Output the [x, y] coordinate of the center of the cell containing the given text.  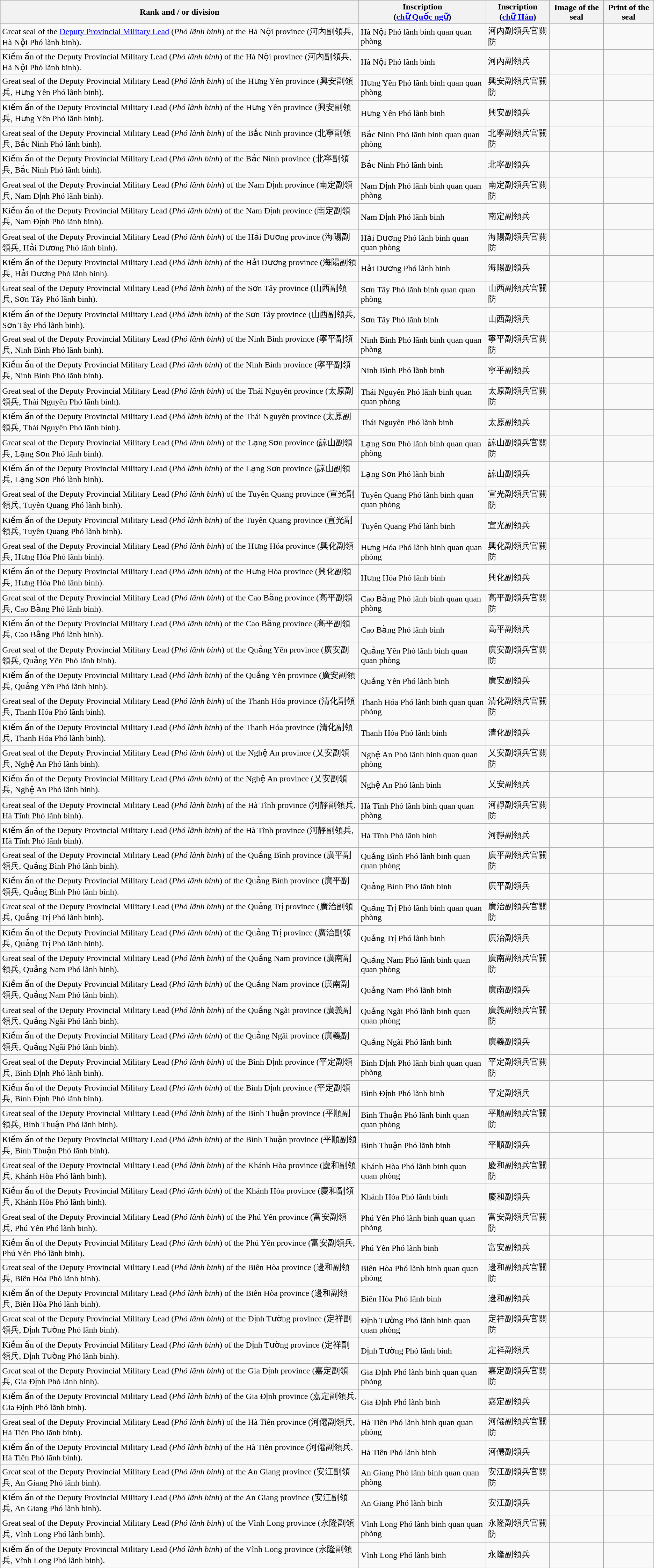
寧平副領兵官關防 [518, 345]
Quảng Trị Phó lãnh binh [422, 938]
廣治副領兵官關防 [518, 912]
嘉定副領兵官關防 [518, 1377]
Nghệ An Phó lãnh binh [422, 785]
Thái Nguyên Phó lãnh binh [422, 422]
Bình Thuận Phó lãnh binh [422, 1145]
宣光副領兵官關防 [518, 500]
Rank and / or division [180, 12]
Hà Nội Phó lãnh binh [422, 61]
太原副領兵官關防 [518, 396]
海陽副領兵官關防 [518, 242]
Great seal of the Deputy Provincial Military Lead (Phó lãnh binh) of the Tuyên Quang province (宣光副領兵, Tuyên Quang Phó lãnh binh). [180, 500]
安江副領兵 [518, 1503]
興安副領兵 [518, 113]
Kiềm ấn of the Deputy Provincial Military Lead (Phó lãnh binh) of the Quảng Bình province (廣平副領兵, Quảng Bình Phó lãnh binh). [180, 887]
Kiềm ấn of the Deputy Provincial Military Lead (Phó lãnh binh) of the Ninh Bình province (寧平副領兵, Ninh Bình Phó lãnh binh). [180, 371]
Kiềm ấn of the Deputy Provincial Military Lead (Phó lãnh binh) of the Nam Định province (南定副領兵, Nam Định Phó lãnh binh). [180, 217]
河內副領兵 [518, 61]
Kiềm ấn of the Deputy Provincial Military Lead (Phó lãnh binh) of the Hưng Yên province (興安副領兵, Hưng Yên Phó lãnh binh). [180, 113]
Great seal of the Deputy Provincial Military Lead (Phó lãnh binh) of the Bình Định province (平定副領兵, Bình Định Phó lãnh binh). [180, 1067]
Kiềm ấn of the Deputy Provincial Military Lead (Phó lãnh binh) of the Quảng Trị province (廣治副領兵, Quảng Trị Phó lãnh binh). [180, 938]
Tuyên Quang Phó lãnh binh quan quan phòng [422, 500]
廣平副領兵官關防 [518, 861]
Kiềm ấn of the Deputy Provincial Military Lead (Phó lãnh binh) of the Thái Nguyên province (太原副領兵, Thái Nguyên Phó lãnh binh). [180, 422]
Great seal of the Deputy Provincial Military Lead (Phó lãnh binh) of the Hà Tĩnh province (河靜副領兵, Hà Tĩnh Phó lãnh binh). [180, 810]
Vĩnh Long Phó lãnh binh [422, 1555]
Image of the seal [576, 12]
Great seal of the Deputy Provincial Military Lead (Phó lãnh binh) of the Nghệ An province (乂安副領兵, Nghệ An Phó lãnh binh). [180, 759]
寧平副領兵 [518, 371]
河僊副領兵官關防 [518, 1427]
Sơn Tây Phó lãnh binh quan quan phòng [422, 294]
Kiềm ấn of the Deputy Provincial Military Lead (Phó lãnh binh) of the Khánh Hòa province (慶和副領兵, Khánh Hòa Phó lãnh binh). [180, 1197]
Quảng Trị Phó lãnh binh quan quan phòng [422, 912]
Kiềm ấn of the Deputy Provincial Military Lead (Phó lãnh binh) of the Quảng Nam province (廣南副領兵, Quảng Nam Phó lãnh binh). [180, 990]
Great seal of the Deputy Provincial Military Lead (Phó lãnh binh) of the Quảng Bình province (廣平副領兵, Quảng Bình Phó lãnh binh). [180, 861]
平定副領兵官關防 [518, 1067]
Gia Định Phó lãnh binh quan quan phòng [422, 1377]
Great seal of the Deputy Provincial Military Lead (Phó lãnh binh) of the Thanh Hóa province (清化副領兵, Thanh Hóa Phó lãnh binh). [180, 707]
Kiềm ấn of the Deputy Provincial Military Lead (Phó lãnh binh) of the Hà Nội province (河內副領兵, Hà Nội Phó lãnh binh). [180, 61]
Hưng Yên Phó lãnh binh quan quan phòng [422, 87]
Khánh Hòa Phó lãnh binh quan quan phòng [422, 1171]
Định Tường Phó lãnh binh quan quan phòng [422, 1325]
Great seal of the Deputy Provincial Military Lead (Phó lãnh binh) of the Quảng Trị province (廣治副領兵, Quảng Trị Phó lãnh binh). [180, 912]
Quảng Ngãi Phó lãnh binh [422, 1042]
廣平副領兵 [518, 887]
Hải Dương Phó lãnh binh [422, 268]
Ninh Bình Phó lãnh binh [422, 371]
Kiềm ấn of the Deputy Provincial Military Lead (Phó lãnh binh) of the Biên Hòa province (邊和副領兵, Biên Hòa Phó lãnh binh). [180, 1299]
Ninh Bình Phó lãnh binh quan quan phòng [422, 345]
Kiềm ấn of the Deputy Provincial Military Lead (Phó lãnh binh) of the Gia Định province (嘉定副領兵, Gia Định Phó lãnh binh). [180, 1402]
Great seal of the Deputy Provincial Military Lead (Phó lãnh binh) of the Biên Hòa province (邊和副領兵, Biên Hòa Phó lãnh binh). [180, 1273]
Hà Tĩnh Phó lãnh binh [422, 836]
河僊副領兵 [518, 1452]
Kiềm ấn of the Deputy Provincial Military Lead (Phó lãnh binh) of the Bình Thuận province (平順副領兵, Bình Thuận Phó lãnh binh). [180, 1145]
Great seal of the Deputy Provincial Military Lead (Phó lãnh binh) of the Ninh Bình province (寧平副領兵, Ninh Bình Phó lãnh binh). [180, 345]
山西副領兵 [518, 319]
Great seal of the Deputy Provincial Military Lead (Phó lãnh binh) of the Hưng Yên province (興安副領兵, Hưng Yên Phó lãnh binh). [180, 87]
Cao Bằng Phó lãnh binh quan quan phòng [422, 604]
Hải Dương Phó lãnh binh quan quan phòng [422, 242]
北寧副領兵 [518, 165]
廣南副領兵 [518, 990]
Quảng Yên Phó lãnh binh [422, 681]
Kiềm ấn of the Deputy Provincial Military Lead (Phó lãnh binh) of the Hà Tiên province (河僊副領兵, Hà Tiên Phó lãnh binh). [180, 1452]
Sơn Tây Phó lãnh binh [422, 319]
Kiềm ấn of the Deputy Provincial Military Lead (Phó lãnh binh) of the Cao Bằng province (高平副領兵, Cao Bằng Phó lãnh binh). [180, 629]
富安副領兵 [518, 1248]
Hưng Yên Phó lãnh binh [422, 113]
Great seal of the Deputy Provincial Military Lead (Phó lãnh binh) of the Bắc Ninh province (北寧副領兵, Bắc Ninh Phó lãnh binh). [180, 139]
Lạng Sơn Phó lãnh binh quan quan phòng [422, 448]
Kiềm ấn of the Deputy Provincial Military Lead (Phó lãnh binh) of the Quảng Ngãi province (廣義副領兵, Quảng Ngãi Phó lãnh binh). [180, 1042]
Great seal of the Deputy Provincial Military Lead (Phó lãnh binh) of the Hải Dương province (海陽副領兵, Hải Dương Phó lãnh binh). [180, 242]
高平副領兵官關防 [518, 604]
Hà Tiên Phó lãnh binh [422, 1452]
Bắc Ninh Phó lãnh binh [422, 165]
平定副領兵 [518, 1093]
Quảng Bình Phó lãnh binh quan quan phòng [422, 861]
宣光副領兵 [518, 526]
Quảng Ngãi Phó lãnh binh quan quan phòng [422, 1016]
Bình Định Phó lãnh binh [422, 1093]
南定副領兵官關防 [518, 191]
Nghệ An Phó lãnh binh quan quan phòng [422, 759]
Great seal of the Deputy Provincial Military Lead (Phó lãnh binh) of the Hưng Hóa province (興化副領兵, Hưng Hóa Phó lãnh binh). [180, 552]
Great seal of the Deputy Provincial Military Lead (Phó lãnh binh) of the Phú Yên province (富安副領兵, Phú Yên Phó lãnh binh). [180, 1223]
太原副領兵 [518, 422]
慶和副領兵官關防 [518, 1171]
乂安副領兵官關防 [518, 759]
安江副領兵官關防 [518, 1477]
富安副領兵官關防 [518, 1223]
Bình Thuận Phó lãnh binh quan quan phòng [422, 1119]
廣治副領兵 [518, 938]
Kiềm ấn of the Deputy Provincial Military Lead (Phó lãnh binh) of the An Giang province (安江副領兵, An Giang Phó lãnh binh). [180, 1503]
Great seal of the Deputy Provincial Military Lead (Phó lãnh binh) of the Khánh Hòa province (慶和副領兵, Khánh Hòa Phó lãnh binh). [180, 1171]
廣南副領兵官關防 [518, 964]
Khánh Hòa Phó lãnh binh [422, 1197]
永隆副領兵 [518, 1555]
Great seal of the Deputy Provincial Military Lead (Phó lãnh binh) of the Quảng Nam province (廣南副領兵, Quảng Nam Phó lãnh binh). [180, 964]
Great seal of the Deputy Provincial Military Lead (Phó lãnh binh) of the Lạng Sơn province (諒山副領兵, Lạng Sơn Phó lãnh binh). [180, 448]
廣義副領兵官關防 [518, 1016]
Định Tường Phó lãnh binh [422, 1351]
Thanh Hóa Phó lãnh binh [422, 733]
Great seal of the Deputy Provincial Military Lead (Phó lãnh binh) of the Quảng Yên province (廣安副領兵, Quảng Yên Phó lãnh binh). [180, 655]
興化副領兵 [518, 578]
Kiềm ấn of the Deputy Provincial Military Lead (Phó lãnh binh) of the Bắc Ninh province (北寧副領兵, Bắc Ninh Phó lãnh binh). [180, 165]
Great seal of the Deputy Provincial Military Lead (Phó lãnh binh) of the Gia Định province (嘉定副領兵, Gia Định Phó lãnh binh). [180, 1377]
河內副領兵官關防 [518, 36]
諒山副領兵 [518, 474]
平順副領兵 [518, 1145]
Kiềm ấn of the Deputy Provincial Military Lead (Phó lãnh binh) of the Sơn Tây province (山西副領兵, Sơn Tây Phó lãnh binh). [180, 319]
Biên Hòa Phó lãnh binh quan quan phòng [422, 1273]
Kiềm ấn of the Deputy Provincial Military Lead (Phó lãnh binh) of the Hà Tĩnh province (河靜副領兵, Hà Tĩnh Phó lãnh binh). [180, 836]
嘉定副領兵 [518, 1402]
邊和副領兵官關防 [518, 1273]
Biên Hòa Phó lãnh binh [422, 1299]
定祥副領兵 [518, 1351]
Inscription(chữ Hán) [518, 12]
Phú Yên Phó lãnh binh [422, 1248]
Great seal of the Deputy Provincial Military Lead (Phó lãnh binh) of the An Giang province (安江副領兵, An Giang Phó lãnh binh). [180, 1477]
Great seal of the Deputy Provincial Military Lead (Phó lãnh binh) of the Thái Nguyên province (太原副領兵, Thái Nguyên Phó lãnh binh). [180, 396]
An Giang Phó lãnh binh quan quan phòng [422, 1477]
Great seal of the Deputy Provincial Military Lead (Phó lãnh binh) of the Quảng Ngãi province (廣義副領兵, Quảng Ngãi Phó lãnh binh). [180, 1016]
永隆副領兵官關防 [518, 1529]
Kiềm ấn of the Deputy Provincial Military Lead (Phó lãnh binh) of the Phú Yên province (富安副領兵, Phú Yên Phó lãnh binh). [180, 1248]
Nam Định Phó lãnh binh quan quan phòng [422, 191]
Print of the seal [628, 12]
Hà Nội Phó lãnh binh quan quan phòng [422, 36]
Kiềm ấn of the Deputy Provincial Military Lead (Phó lãnh binh) of the Lạng Sơn province (諒山副領兵, Lạng Sơn Phó lãnh binh). [180, 474]
Great seal of the Deputy Provincial Military Lead (Phó lãnh binh) of the Sơn Tây province (山西副領兵, Sơn Tây Phó lãnh binh). [180, 294]
Kiềm ấn of the Deputy Provincial Military Lead (Phó lãnh binh) of the Hải Dương province (海陽副領兵, Hải Dương Phó lãnh binh). [180, 268]
Nam Định Phó lãnh binh [422, 217]
河靜副領兵官關防 [518, 810]
Great seal of the Deputy Provincial Military Lead (Phó lãnh binh) of the Vĩnh Long province (永隆副領兵, Vĩnh Long Phó lãnh binh). [180, 1529]
Great seal of the Deputy Provincial Military Lead (Phó lãnh binh) of the Định Tường province (定祥副領兵, Định Tường Phó lãnh binh). [180, 1325]
廣安副領兵 [518, 681]
乂安副領兵 [518, 785]
Kiềm ấn of the Deputy Provincial Military Lead (Phó lãnh binh) of the Hưng Hóa province (興化副領兵, Hưng Hóa Phó lãnh binh). [180, 578]
Kiềm ấn of the Deputy Provincial Military Lead (Phó lãnh binh) of the Bình Định province (平定副領兵, Bình Định Phó lãnh binh). [180, 1093]
Tuyên Quang Phó lãnh binh [422, 526]
河靜副領兵 [518, 836]
Gia Định Phó lãnh binh [422, 1402]
北寧副領兵官關防 [518, 139]
Bình Định Phó lãnh binh quan quan phòng [422, 1067]
Kiềm ấn of the Deputy Provincial Military Lead (Phó lãnh binh) of the Quảng Yên province (廣安副領兵, Quảng Yên Phó lãnh binh). [180, 681]
邊和副領兵 [518, 1299]
Kiềm ấn of the Deputy Provincial Military Lead (Phó lãnh binh) of the Định Tường province (定祥副領兵, Định Tường Phó lãnh binh). [180, 1351]
Great seal of the Deputy Provincial Military Lead (Phó lãnh binh) of the Hà Nội province (河內副領兵, Hà Nội Phó lãnh binh). [180, 36]
興安副領兵官關防 [518, 87]
Thái Nguyên Phó lãnh binh quan quan phòng [422, 396]
An Giang Phó lãnh binh [422, 1503]
海陽副領兵 [518, 268]
清化副領兵 [518, 733]
Great seal of the Deputy Provincial Military Lead (Phó lãnh binh) of the Bình Thuận province (平順副領兵, Bình Thuận Phó lãnh binh). [180, 1119]
廣義副領兵 [518, 1042]
Quảng Bình Phó lãnh binh [422, 887]
山西副領兵官關防 [518, 294]
Quảng Yên Phó lãnh binh quan quan phòng [422, 655]
Quảng Nam Phó lãnh binh quan quan phòng [422, 964]
Kiềm ấn of the Deputy Provincial Military Lead (Phó lãnh binh) of the Vĩnh Long province (永隆副領兵, Vĩnh Long Phó lãnh binh). [180, 1555]
平順副領兵官關防 [518, 1119]
興化副領兵官關防 [518, 552]
Kiềm ấn of the Deputy Provincial Military Lead (Phó lãnh binh) of the Nghệ An province (乂安副領兵, Nghệ An Phó lãnh binh). [180, 785]
Great seal of the Deputy Provincial Military Lead (Phó lãnh binh) of the Cao Bằng province (高平副領兵, Cao Bằng Phó lãnh binh). [180, 604]
Great seal of the Deputy Provincial Military Lead (Phó lãnh binh) of the Nam Định province (南定副領兵, Nam Định Phó lãnh binh). [180, 191]
Hà Tiên Phó lãnh binh quan quan phòng [422, 1427]
Hưng Hóa Phó lãnh binh quan quan phòng [422, 552]
Great seal of the Deputy Provincial Military Lead (Phó lãnh binh) of the Hà Tiên province (河僊副領兵, Hà Tiên Phó lãnh binh). [180, 1427]
Inscription(chữ Quốc ngữ) [422, 12]
Cao Bằng Phó lãnh binh [422, 629]
Kiềm ấn of the Deputy Provincial Military Lead (Phó lãnh binh) of the Thanh Hóa province (清化副領兵, Thanh Hóa Phó lãnh binh). [180, 733]
廣安副領兵官關防 [518, 655]
Phú Yên Phó lãnh binh quan quan phòng [422, 1223]
Vĩnh Long Phó lãnh binh quan quan phòng [422, 1529]
清化副領兵官關防 [518, 707]
Quảng Nam Phó lãnh binh [422, 990]
高平副領兵 [518, 629]
南定副領兵 [518, 217]
Bắc Ninh Phó lãnh binh quan quan phòng [422, 139]
Kiềm ấn of the Deputy Provincial Military Lead (Phó lãnh binh) of the Tuyên Quang province (宣光副領兵, Tuyên Quang Phó lãnh binh). [180, 526]
Hà Tĩnh Phó lãnh binh quan quan phòng [422, 810]
Thanh Hóa Phó lãnh binh quan quan phòng [422, 707]
慶和副領兵 [518, 1197]
Hưng Hóa Phó lãnh binh [422, 578]
定祥副領兵官關防 [518, 1325]
Lạng Sơn Phó lãnh binh [422, 474]
諒山副領兵官關防 [518, 448]
